Detect which cell encompasses the target text, then output its [X, Y] center coordinate. 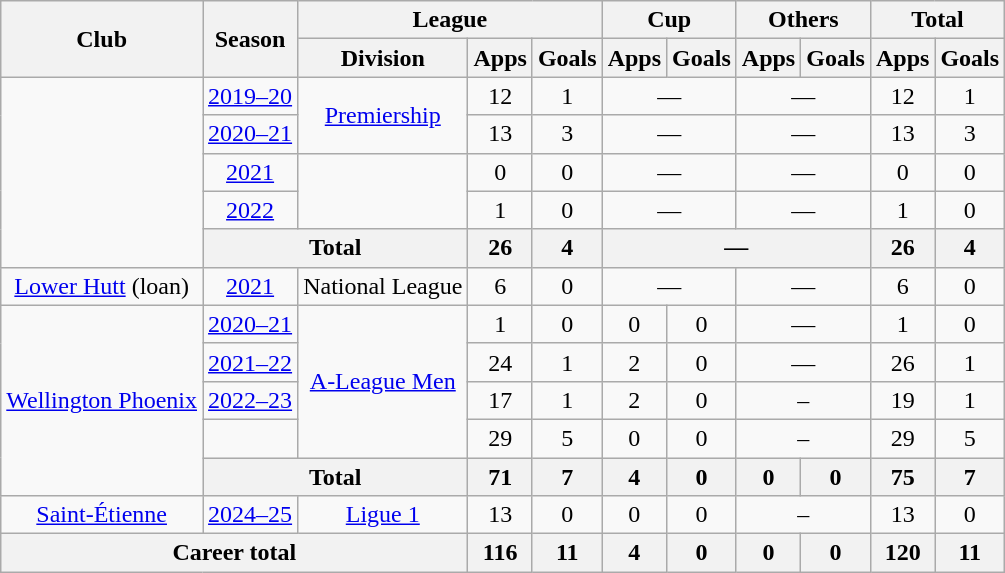
Ligue 1 [383, 515]
2019–20 [250, 96]
Premiership [383, 115]
19 [902, 400]
Others [803, 20]
National League [383, 286]
League [450, 20]
120 [902, 553]
Division [383, 58]
Club [102, 39]
Cup [669, 20]
Saint-Étienne [102, 515]
2024–25 [250, 515]
75 [902, 477]
Career total [234, 553]
Wellington Phoenix [102, 400]
A-League Men [383, 381]
2022–23 [250, 400]
Season [250, 39]
2022 [250, 210]
Lower Hutt (loan) [102, 286]
2021–22 [250, 362]
116 [500, 553]
17 [500, 400]
24 [500, 362]
71 [500, 477]
